Find where the given text appears and provide that cell's center as [x, y] coordinate. 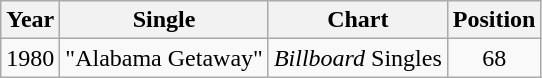
Year [30, 20]
Chart [358, 20]
1980 [30, 58]
Single [164, 20]
"Alabama Getaway" [164, 58]
Billboard Singles [358, 58]
Position [494, 20]
68 [494, 58]
